Identify which cell holds the provided text, then report its (x, y) central coordinate. 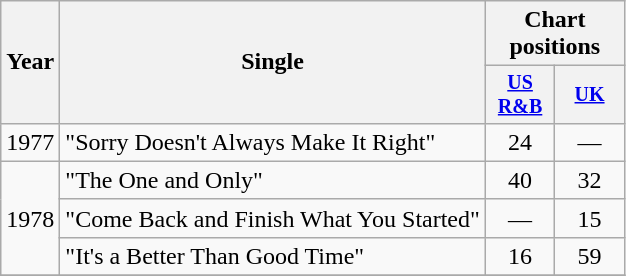
Year (30, 62)
32 (590, 180)
"It's a Better Than Good Time" (273, 256)
"Sorry Doesn't Always Make It Right" (273, 142)
"The One and Only" (273, 180)
59 (590, 256)
24 (520, 142)
16 (520, 256)
UK (590, 94)
40 (520, 180)
Chart positions (554, 34)
Single (273, 62)
USR&B (520, 94)
"Come Back and Finish What You Started" (273, 218)
1977 (30, 142)
1978 (30, 218)
15 (590, 218)
